Identify which cell holds the provided text, then report its (x, y) central coordinate. 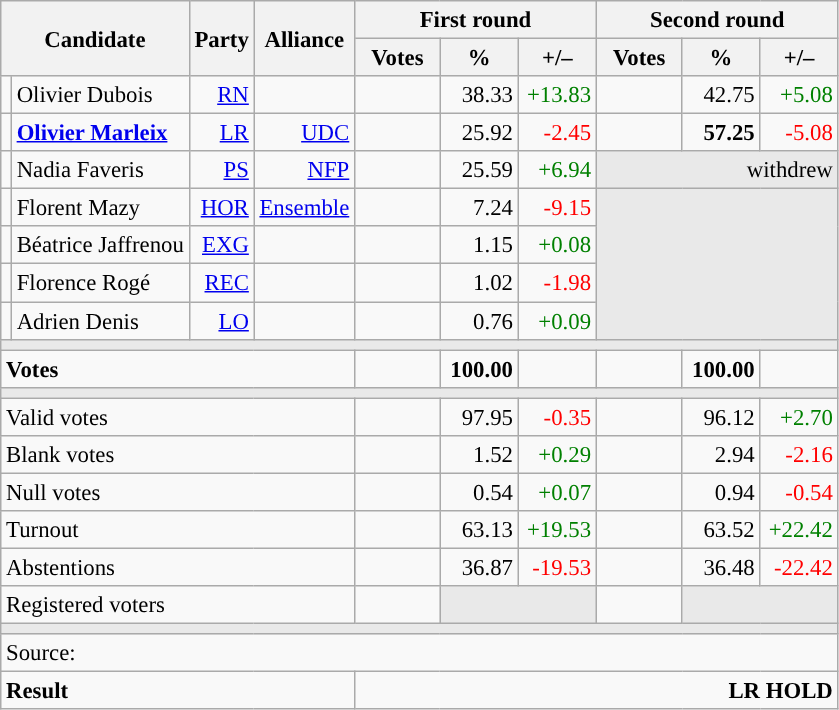
Second round (717, 20)
Adrien Denis (100, 321)
Registered voters (178, 605)
+5.08 (799, 95)
1.02 (479, 283)
Source: (420, 653)
+2.70 (799, 417)
Florent Mazy (100, 208)
UDC (304, 133)
Null votes (178, 492)
Turnout (178, 530)
PS (222, 170)
0.94 (721, 492)
EXG (222, 245)
First round (476, 20)
Party (222, 38)
38.33 (479, 95)
-19.53 (557, 567)
0.54 (479, 492)
Ensemble (304, 208)
97.95 (479, 417)
1.15 (479, 245)
Abstentions (178, 567)
7.24 (479, 208)
63.13 (479, 530)
42.75 (721, 95)
2.94 (721, 455)
+19.53 (557, 530)
LR (222, 133)
25.92 (479, 133)
Béatrice Jaffrenou (100, 245)
-2.16 (799, 455)
Alliance (304, 38)
1.52 (479, 455)
36.48 (721, 567)
0.76 (479, 321)
Olivier Marleix (100, 133)
+0.09 (557, 321)
Olivier Dubois (100, 95)
-22.42 (799, 567)
96.12 (721, 417)
Florence Rogé (100, 283)
LR HOLD (597, 691)
63.52 (721, 530)
HOR (222, 208)
-0.35 (557, 417)
-5.08 (799, 133)
Result (178, 691)
-0.54 (799, 492)
-2.45 (557, 133)
-1.98 (557, 283)
-9.15 (557, 208)
+13.83 (557, 95)
+0.08 (557, 245)
LO (222, 321)
RN (222, 95)
+6.94 (557, 170)
NFP (304, 170)
Nadia Faveris (100, 170)
withdrew (717, 170)
+0.29 (557, 455)
Valid votes (178, 417)
+0.07 (557, 492)
25.59 (479, 170)
+22.42 (799, 530)
REC (222, 283)
36.87 (479, 567)
Candidate (95, 38)
Blank votes (178, 455)
57.25 (721, 133)
